From the cell containing the given text, extract its center point as (x, y) coordinate. 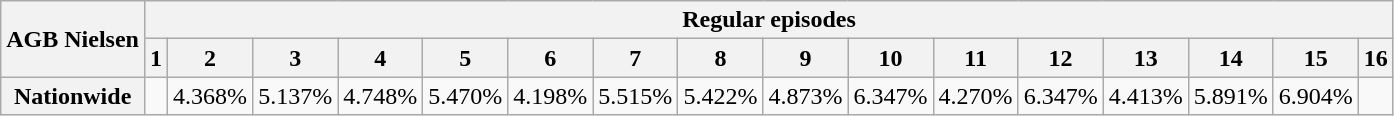
Regular episodes (768, 20)
10 (890, 58)
4.270% (976, 96)
5 (466, 58)
3 (296, 58)
6.904% (1316, 96)
16 (1376, 58)
13 (1146, 58)
5.470% (466, 96)
5.137% (296, 96)
15 (1316, 58)
4.368% (210, 96)
1 (156, 58)
9 (806, 58)
8 (720, 58)
4.873% (806, 96)
6 (550, 58)
7 (636, 58)
5.422% (720, 96)
14 (1230, 58)
5.515% (636, 96)
4 (380, 58)
4.748% (380, 96)
AGB Nielsen (73, 39)
4.198% (550, 96)
Nationwide (73, 96)
12 (1060, 58)
4.413% (1146, 96)
11 (976, 58)
2 (210, 58)
5.891% (1230, 96)
